From the cell containing the given text, extract its center point as [X, Y] coordinate. 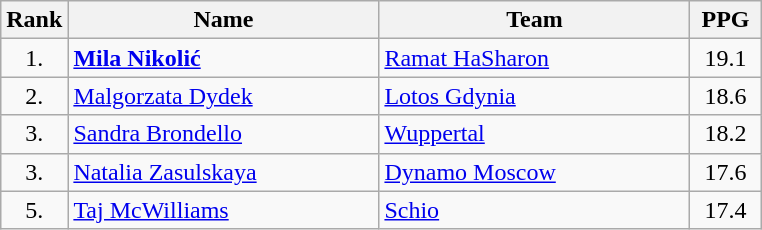
19.1 [726, 58]
17.4 [726, 210]
Team [534, 20]
18.6 [726, 96]
Malgorzata Dydek [224, 96]
Rank [34, 20]
Name [224, 20]
17.6 [726, 172]
Ramat HaSharon [534, 58]
2. [34, 96]
Sandra Brondello [224, 134]
Schio [534, 210]
Natalia Zasulskaya [224, 172]
Lotos Gdynia [534, 96]
PPG [726, 20]
Wuppertal [534, 134]
Taj McWilliams [224, 210]
18.2 [726, 134]
Dynamo Moscow [534, 172]
Mila Nikolić [224, 58]
5. [34, 210]
1. [34, 58]
